Locate the cell with the specified text and output its [X, Y] center coordinate. 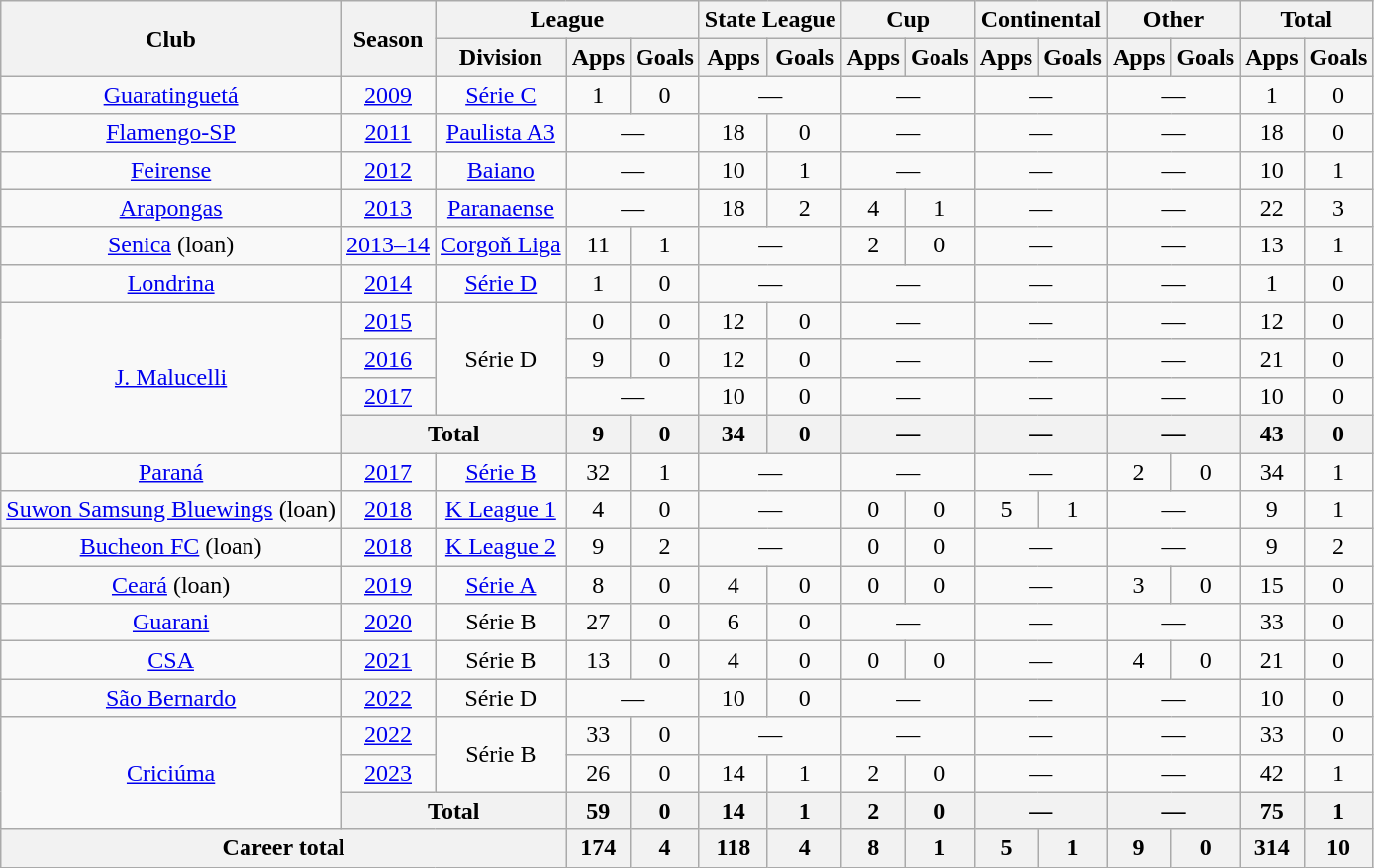
Ceará (loan) [171, 585]
Flamengo-SP [171, 133]
Paranaense [501, 208]
Continental [1040, 20]
Série A [501, 585]
Paulista A3 [501, 133]
26 [598, 773]
15 [1272, 585]
Guaratinguetá [171, 95]
J. Malucelli [171, 377]
Suwon Samsung Bluewings (loan) [171, 510]
Senica (loan) [171, 245]
Corgoň Liga [501, 245]
22 [1272, 208]
174 [598, 848]
6 [733, 623]
2021 [388, 660]
314 [1272, 848]
43 [1272, 434]
K League 1 [501, 510]
2023 [388, 773]
75 [1272, 811]
118 [733, 848]
2013–14 [388, 245]
Other [1173, 20]
59 [598, 811]
Feirense [171, 170]
League [568, 20]
Career total [283, 848]
São Bernardo [171, 698]
Arapongas [171, 208]
Guarani [171, 623]
Paraná [171, 472]
2015 [388, 321]
32 [598, 472]
Division [501, 57]
Club [171, 39]
2013 [388, 208]
Cup [908, 20]
2012 [388, 170]
2011 [388, 133]
11 [598, 245]
2020 [388, 623]
K League 2 [501, 547]
State League [770, 20]
Bucheon FC (loan) [171, 547]
2016 [388, 358]
27 [598, 623]
2014 [388, 283]
42 [1272, 773]
Baiano [501, 170]
Criciúma [171, 773]
CSA [171, 660]
Série C [501, 95]
2019 [388, 585]
Londrina [171, 283]
Season [388, 39]
2009 [388, 95]
